Detect which cell encompasses the target text, then output its [x, y] center coordinate. 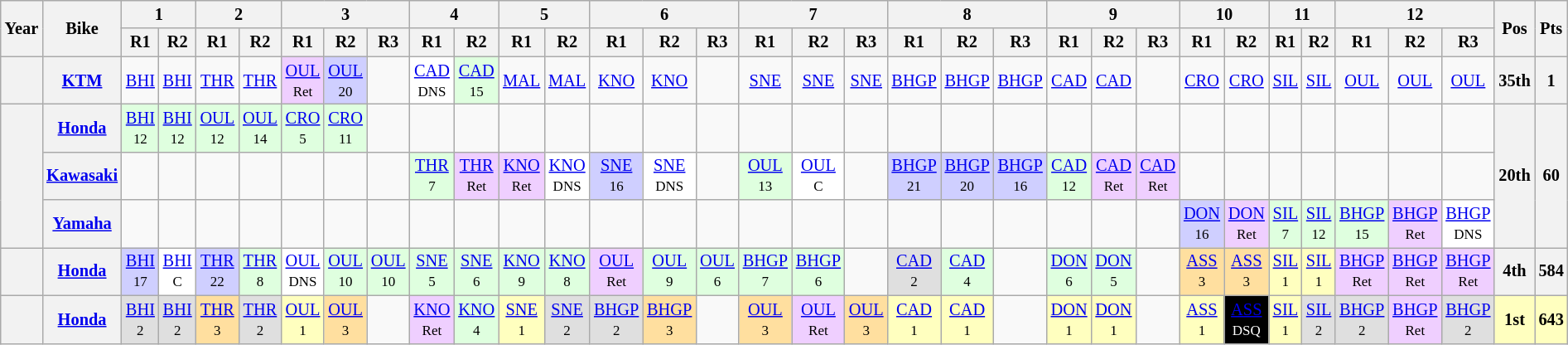
8 [967, 14]
KNO8 [567, 271]
THR7 [432, 176]
OUL12 [218, 128]
6 [664, 14]
4th [1514, 271]
OUL13 [765, 176]
1st [1514, 319]
Pos [1514, 28]
584 [1551, 271]
OULC [818, 176]
CADDNS [432, 80]
OUL1 [303, 319]
DON5 [1114, 271]
CAD2 [914, 271]
BHI17 [141, 271]
OULDNS [303, 271]
BHGP7 [765, 271]
CAD12 [1069, 176]
BHIC [177, 271]
60 [1551, 176]
SNE16 [616, 176]
11 [1302, 14]
7 [813, 14]
SIL7 [1286, 224]
9 [1113, 14]
SIL12 [1319, 224]
CAD4 [967, 271]
THR2 [260, 319]
THR8 [260, 271]
SNE5 [432, 271]
CRO5 [303, 128]
KNODNS [567, 176]
Kawasaki [82, 176]
SNE6 [476, 271]
DONRet [1247, 224]
BHGPDNS [1468, 224]
5 [544, 14]
Bike [82, 28]
Year [22, 28]
OUL14 [260, 128]
SNE2 [567, 319]
KTM [82, 80]
ASS1 [1202, 319]
BHGP16 [1020, 176]
BHGP20 [967, 176]
BHGP3 [669, 319]
ASSDSQ [1247, 319]
DON6 [1069, 271]
CRO11 [345, 128]
643 [1551, 319]
35th [1514, 80]
OUL20 [345, 80]
KNO9 [522, 271]
THR3 [218, 319]
THR22 [218, 271]
SNEDNS [669, 176]
4 [454, 14]
3 [346, 14]
2 [239, 14]
SNE1 [522, 319]
12 [1415, 14]
BHGP15 [1362, 224]
Pts [1551, 28]
10 [1224, 14]
OUL6 [717, 271]
KNO4 [476, 319]
Yamaha [82, 224]
BHGP21 [914, 176]
BHGP6 [818, 271]
OUL9 [669, 271]
THRRet [476, 176]
DON16 [1202, 224]
SIL2 [1319, 319]
20th [1514, 176]
CAD15 [476, 80]
